Return the (x, y) coordinate for the center point of the cell that contains the specified text.  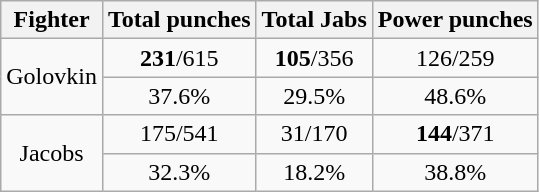
32.3% (179, 172)
Power punches (455, 20)
38.8% (455, 172)
105/356 (314, 58)
Total punches (179, 20)
37.6% (179, 96)
231/615 (179, 58)
144/371 (455, 134)
Total Jabs (314, 20)
48.6% (455, 96)
Jacobs (52, 153)
Fighter (52, 20)
Golovkin (52, 77)
29.5% (314, 96)
31/170 (314, 134)
18.2% (314, 172)
126/259 (455, 58)
175/541 (179, 134)
